Output the (x, y) coordinate of the center of the cell containing the given text.  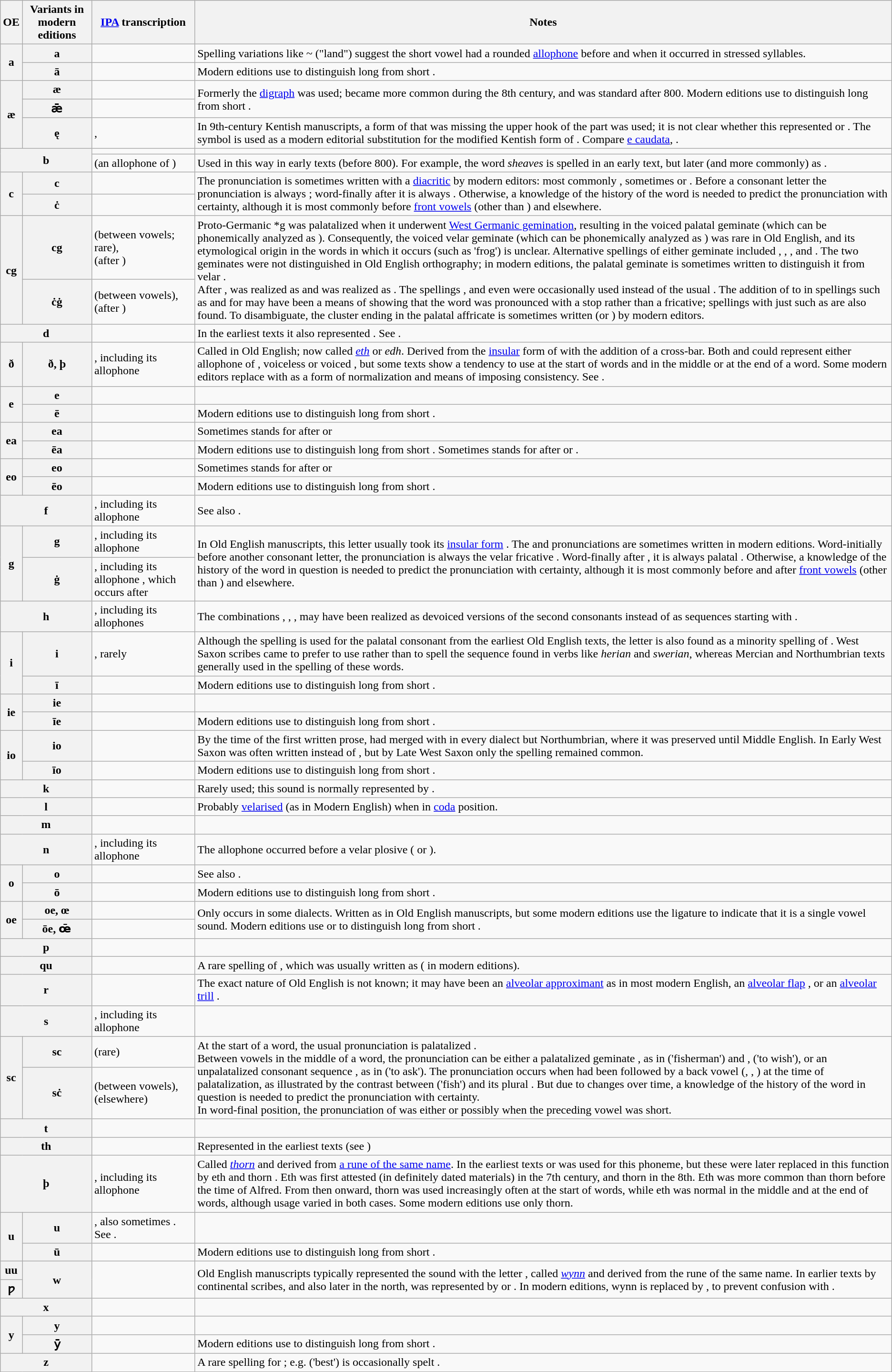
Notes (543, 22)
l (46, 807)
ēo (57, 486)
oe (11, 920)
ī (57, 685)
, including its allophone , which occurs after (143, 579)
, rarely (143, 654)
w (57, 1280)
Used in this way in early texts (before 800). For example, the word sheaves is spelled in an early text, but later (and more commonly) as . (543, 163)
(between vowels), (after ) (143, 302)
k (46, 788)
sċ (57, 1093)
d (46, 333)
n (46, 850)
īe (57, 721)
ū (57, 1252)
ċ (57, 205)
x (46, 1307)
ȳ (57, 1344)
A rare spelling for ; e.g. ('best') is occasionally spelt . (543, 1362)
t (46, 1128)
ēa (57, 450)
ōe, œ̄ (57, 929)
The allophone occurred before a velar plosive ( or ). (543, 850)
b (46, 160)
, also sometimes . See . (143, 1227)
OE (11, 22)
īo (57, 770)
m (46, 825)
(between vowels; rare), (after ) (143, 248)
th (46, 1146)
ǣ (57, 108)
h (46, 617)
, (143, 133)
þ (46, 1183)
ð, þ (57, 364)
Variants in modern editions (57, 22)
ġ (57, 579)
z (46, 1362)
Modern editions use to distinguish long from short . Sometimes stands for after or . (543, 450)
ċġ (57, 302)
IPA transcription (143, 22)
In the earliest texts it also represented . See . (543, 333)
, including its allophones (143, 617)
(an allophone of ) (143, 163)
ō (57, 892)
Probably velarised (as in Modern English) when in coda position. (543, 807)
Spelling variations like ~ ("land") suggest the short vowel had a rounded allophone before and when it occurred in stressed syllables. (543, 53)
The combinations , , , may have been realized as devoiced versions of the second consonants instead of as sequences starting with . (543, 617)
uu (11, 1270)
qu (46, 965)
ę (57, 133)
r (46, 990)
(rare) (143, 1052)
A rare spelling of , which was usually written as ( in modern editions). (543, 965)
ē (57, 413)
oe, œ (57, 910)
f (46, 510)
p (46, 947)
ƿ (11, 1289)
s (46, 1021)
(between vowels), (elsewhere) (143, 1093)
ā (57, 72)
Rarely used; this sound is normally represented by . (543, 788)
ð (11, 364)
Represented in the earliest texts (see ) (543, 1146)
